Scan for the cell matching the given text and deliver its [x, y] coordinate at center. 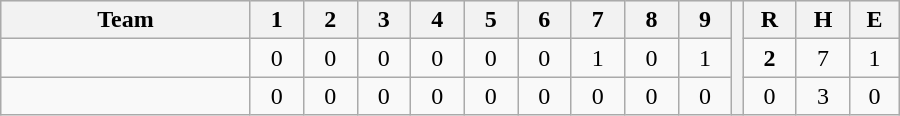
R [770, 20]
E [874, 20]
H [823, 20]
9 [705, 20]
4 [438, 20]
6 [545, 20]
5 [491, 20]
8 [652, 20]
Team [126, 20]
